Detect which cell encompasses the target text, then output its (x, y) center coordinate. 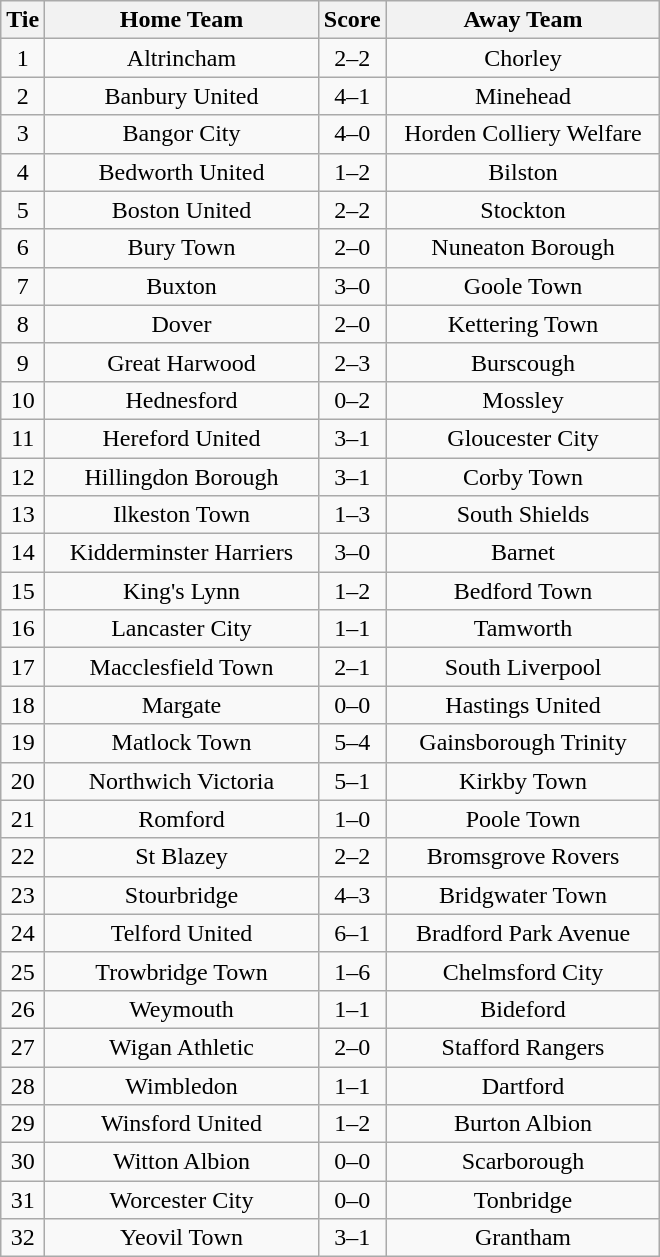
20 (23, 781)
Chorley (523, 58)
Trowbridge Town (182, 971)
Barnet (523, 553)
Kidderminster Harriers (182, 553)
2 (23, 96)
22 (23, 857)
Stockton (523, 210)
Northwich Victoria (182, 781)
11 (23, 438)
Bradford Park Avenue (523, 933)
Bedworth United (182, 172)
Altrincham (182, 58)
Macclesfield Town (182, 667)
Bideford (523, 1009)
Hereford United (182, 438)
Burton Albion (523, 1124)
Burscough (523, 362)
19 (23, 743)
2–3 (352, 362)
Lancaster City (182, 629)
Bridgwater Town (523, 895)
Poole Town (523, 819)
10 (23, 400)
Tonbridge (523, 1200)
Horden Colliery Welfare (523, 134)
12 (23, 477)
13 (23, 515)
28 (23, 1085)
24 (23, 933)
17 (23, 667)
8 (23, 324)
Bury Town (182, 248)
32 (23, 1238)
6–1 (352, 933)
18 (23, 705)
Dartford (523, 1085)
Bedford Town (523, 591)
Weymouth (182, 1009)
4–0 (352, 134)
9 (23, 362)
4–1 (352, 96)
29 (23, 1124)
Romford (182, 819)
Nuneaton Borough (523, 248)
Wimbledon (182, 1085)
Stourbridge (182, 895)
Hednesford (182, 400)
Hastings United (523, 705)
Tamworth (523, 629)
Wigan Athletic (182, 1047)
Banbury United (182, 96)
Margate (182, 705)
Score (352, 20)
Worcester City (182, 1200)
Kirkby Town (523, 781)
23 (23, 895)
Tie (23, 20)
1–0 (352, 819)
1–6 (352, 971)
15 (23, 591)
14 (23, 553)
Hillingdon Borough (182, 477)
Gloucester City (523, 438)
Stafford Rangers (523, 1047)
Corby Town (523, 477)
King's Lynn (182, 591)
Minehead (523, 96)
5–1 (352, 781)
St Blazey (182, 857)
Buxton (182, 286)
25 (23, 971)
1–3 (352, 515)
Matlock Town (182, 743)
1 (23, 58)
Boston United (182, 210)
Telford United (182, 933)
3 (23, 134)
4–3 (352, 895)
31 (23, 1200)
South Shields (523, 515)
Goole Town (523, 286)
Chelmsford City (523, 971)
Bilston (523, 172)
Dover (182, 324)
5–4 (352, 743)
30 (23, 1162)
Yeovil Town (182, 1238)
Bangor City (182, 134)
Home Team (182, 20)
Scarborough (523, 1162)
Winsford United (182, 1124)
0–2 (352, 400)
Witton Albion (182, 1162)
21 (23, 819)
Grantham (523, 1238)
7 (23, 286)
Mossley (523, 400)
6 (23, 248)
16 (23, 629)
26 (23, 1009)
South Liverpool (523, 667)
Bromsgrove Rovers (523, 857)
4 (23, 172)
Gainsborough Trinity (523, 743)
27 (23, 1047)
5 (23, 210)
Great Harwood (182, 362)
Ilkeston Town (182, 515)
Away Team (523, 20)
2–1 (352, 667)
Kettering Town (523, 324)
